From the cell containing the given text, extract its center point as [X, Y] coordinate. 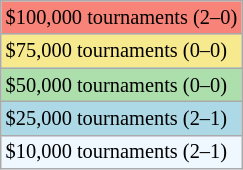
$10,000 tournaments (2–1) [122, 152]
$100,000 tournaments (2–0) [122, 17]
$75,000 tournaments (0–0) [122, 51]
$25,000 tournaments (2–1) [122, 118]
$50,000 tournaments (0–0) [122, 85]
